Capture the cell that displays the provided text and extract its (X, Y) central coordinate. 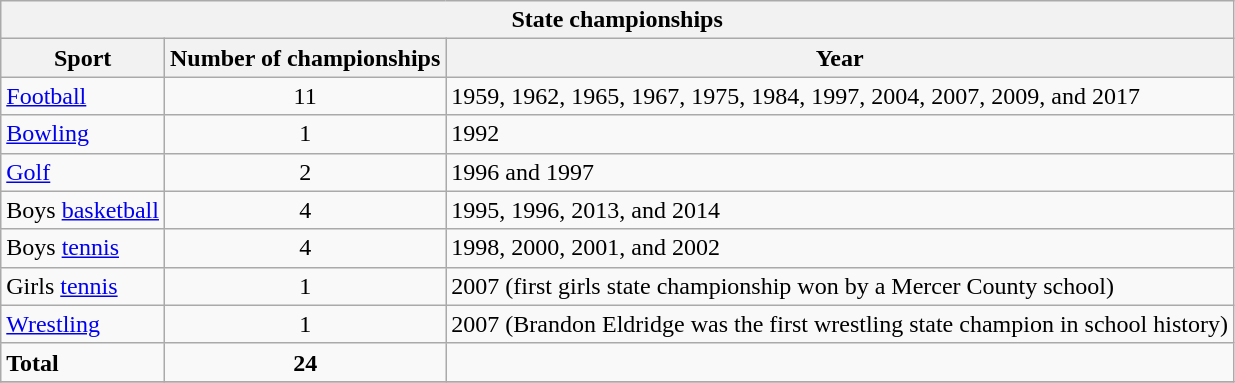
State championships (618, 20)
Number of championships (304, 58)
Total (83, 362)
2007 (first girls state championship won by a Mercer County school) (840, 286)
Boys basketball (83, 210)
1998, 2000, 2001, and 2002 (840, 248)
1996 and 1997 (840, 172)
Wrestling (83, 324)
Sport (83, 58)
Football (83, 96)
11 (304, 96)
Golf (83, 172)
1995, 1996, 2013, and 2014 (840, 210)
Girls tennis (83, 286)
Boys tennis (83, 248)
24 (304, 362)
1959, 1962, 1965, 1967, 1975, 1984, 1997, 2004, 2007, 2009, and 2017 (840, 96)
1992 (840, 134)
Bowling (83, 134)
2 (304, 172)
2007 (Brandon Eldridge was the first wrestling state champion in school history) (840, 324)
Year (840, 58)
